For the text-containing cell, return its midpoint in [x, y] coordinate format. 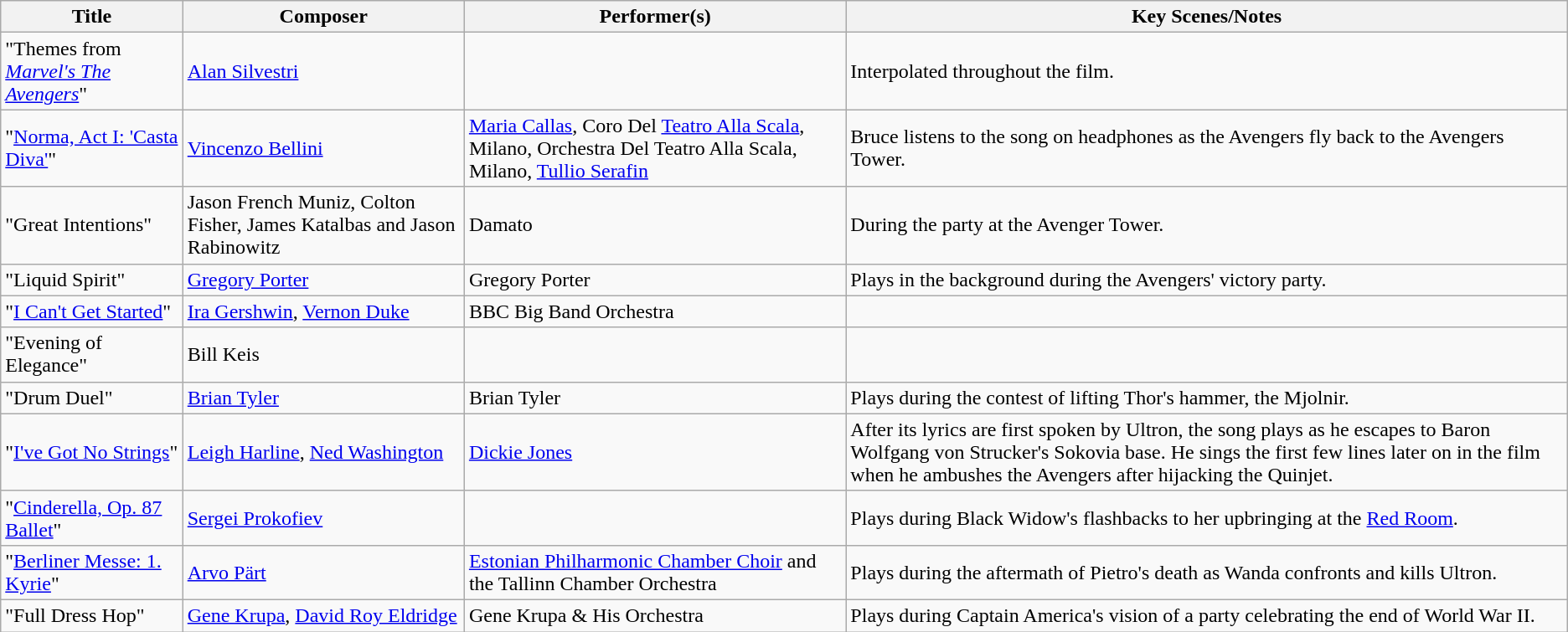
"Evening of Elegance" [92, 355]
Performer(s) [655, 17]
"Themes from Marvel's The Avengers" [92, 71]
Gene Krupa & His Orchestra [655, 615]
Dickie Jones [655, 452]
"I've Got No Strings" [92, 452]
Interpolated throughout the film. [1206, 71]
"Drum Duel" [92, 398]
Sergei Prokofiev [323, 517]
Plays in the background during the Avengers' victory party. [1206, 280]
Damato [655, 225]
Maria Callas, Coro Del Teatro Alla Scala, Milano, Orchestra Del Teatro Alla Scala, Milano, Tullio Serafin [655, 148]
Gene Krupa, David Roy Eldridge [323, 615]
"Norma, Act I: 'Casta Diva'" [92, 148]
Vincenzo Bellini [323, 148]
"Full Dress Hop" [92, 615]
Key Scenes/Notes [1206, 17]
Leigh Harline, Ned Washington [323, 452]
Jason French Muniz, Colton Fisher, James Katalbas and Jason Rabinowitz [323, 225]
Estonian Philharmonic Chamber Choir and the Tallinn Chamber Orchestra [655, 573]
Plays during the aftermath of Pietro's death as Wanda confronts and kills Ultron. [1206, 573]
Bill Keis [323, 355]
Plays during Captain America's vision of a party celebrating the end of World War II. [1206, 615]
"Great Intentions" [92, 225]
Bruce listens to the song on headphones as the Avengers fly back to the Avengers Tower. [1206, 148]
Plays during the contest of lifting Thor's hammer, the Mjolnir. [1206, 398]
"I Can't Get Started" [92, 311]
"Cinderella, Op. 87 Ballet" [92, 517]
"Berliner Messe: 1. Kyrie" [92, 573]
Title [92, 17]
BBC Big Band Orchestra [655, 311]
"Liquid Spirit" [92, 280]
Arvo Pärt [323, 573]
Composer [323, 17]
Ira Gershwin, Vernon Duke [323, 311]
During the party at the Avenger Tower. [1206, 225]
Alan Silvestri [323, 71]
Plays during Black Widow's flashbacks to her upbringing at the Red Room. [1206, 517]
